Scan for the cell matching the given text and deliver its (X, Y) coordinate at center. 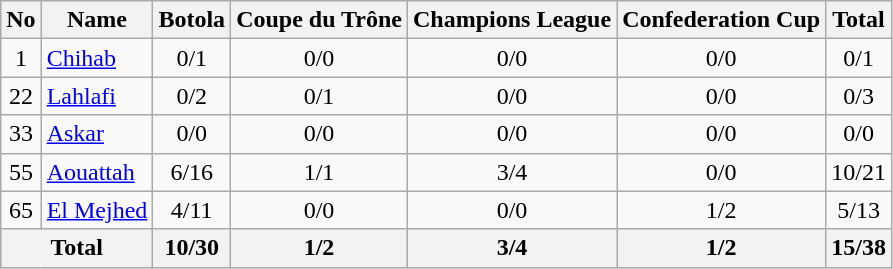
65 (21, 210)
22 (21, 96)
Confederation Cup (722, 20)
5/13 (859, 210)
0/3 (859, 96)
Aouattah (97, 172)
4/11 (192, 210)
Name (97, 20)
Chihab (97, 58)
55 (21, 172)
Champions League (512, 20)
No (21, 20)
10/30 (192, 248)
15/38 (859, 248)
Askar (97, 134)
Coupe du Trône (320, 20)
0/2 (192, 96)
6/16 (192, 172)
1 (21, 58)
33 (21, 134)
El Mejhed (97, 210)
1/1 (320, 172)
10/21 (859, 172)
Lahlafi (97, 96)
Botola (192, 20)
